From the cell containing the given text, extract its center point as (X, Y) coordinate. 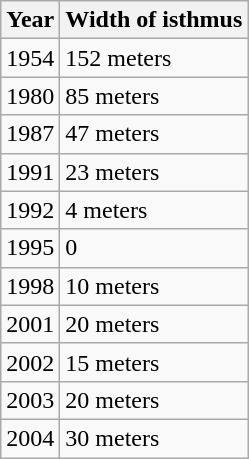
1992 (30, 210)
1998 (30, 286)
2003 (30, 400)
1987 (30, 134)
1980 (30, 96)
1954 (30, 58)
1991 (30, 172)
2004 (30, 438)
47 meters (154, 134)
2002 (30, 362)
30 meters (154, 438)
85 meters (154, 96)
2001 (30, 324)
Width of isthmus (154, 20)
152 meters (154, 58)
10 meters (154, 286)
15 meters (154, 362)
23 meters (154, 172)
0 (154, 248)
Year (30, 20)
1995 (30, 248)
4 meters (154, 210)
